For the text-containing cell, return its midpoint in (X, Y) coordinate format. 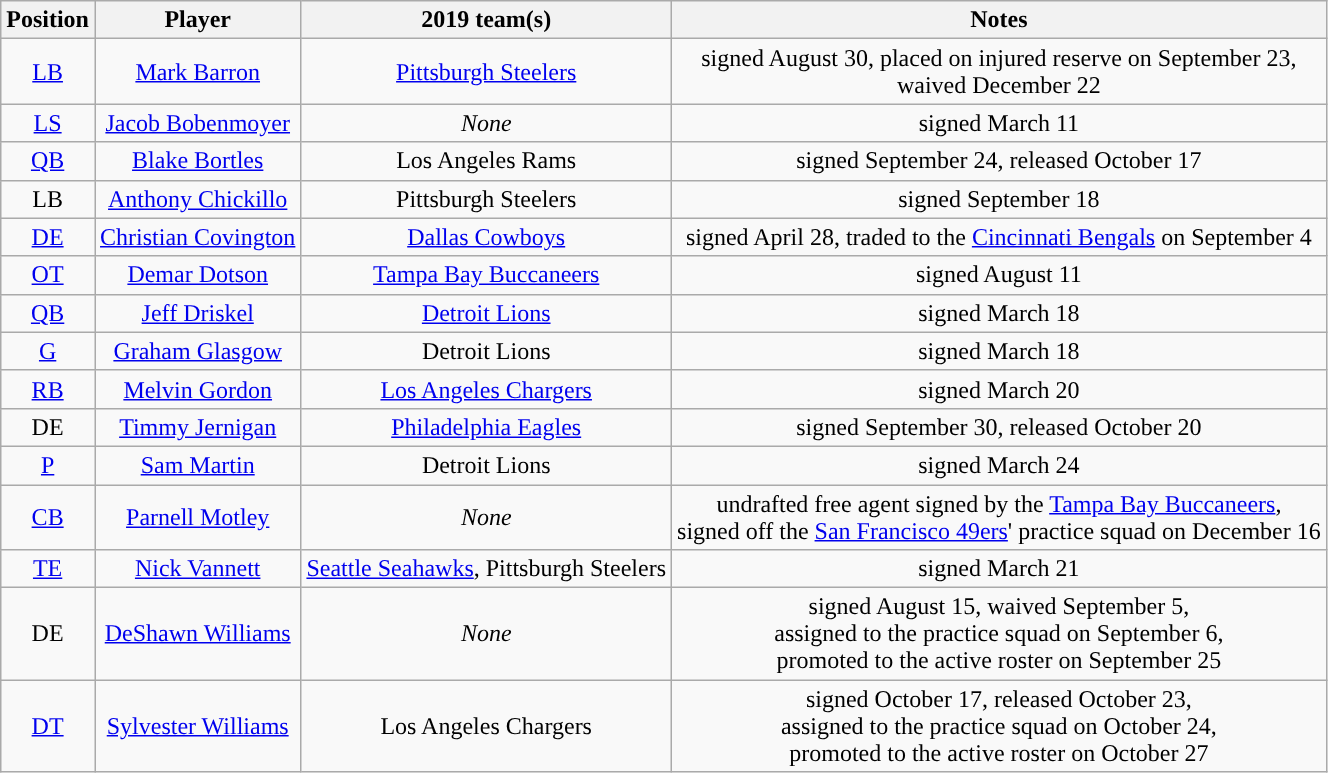
signed September 24, released October 17 (1000, 161)
Graham Glasgow (197, 351)
Anthony Chickillo (197, 199)
Seattle Seahawks, Pittsburgh Steelers (486, 569)
P (48, 465)
signed October 17, released October 23,assigned to the practice squad on October 24,promoted to the active roster on October 27 (1000, 726)
Tampa Bay Buccaneers (486, 275)
Melvin Gordon (197, 389)
OT (48, 275)
Philadelphia Eagles (486, 427)
Dallas Cowboys (486, 237)
TE (48, 569)
signed September 30, released October 20 (1000, 427)
LS (48, 123)
Christian Covington (197, 237)
Sam Martin (197, 465)
Parnell Motley (197, 516)
RB (48, 389)
Jacob Bobenmoyer (197, 123)
Sylvester Williams (197, 726)
DT (48, 726)
Demar Dotson (197, 275)
2019 team(s) (486, 20)
Notes (1000, 20)
DeShawn Williams (197, 634)
signed March 21 (1000, 569)
Timmy Jernigan (197, 427)
signed September 18 (1000, 199)
Nick Vannett (197, 569)
Position (48, 20)
signed March 24 (1000, 465)
undrafted free agent signed by the Tampa Bay Buccaneers,signed off the San Francisco 49ers' practice squad on December 16 (1000, 516)
Mark Barron (197, 72)
G (48, 351)
Los Angeles Rams (486, 161)
Jeff Driskel (197, 313)
signed August 11 (1000, 275)
Blake Bortles (197, 161)
signed August 30, placed on injured reserve on September 23,waived December 22 (1000, 72)
CB (48, 516)
Player (197, 20)
signed March 11 (1000, 123)
signed April 28, traded to the Cincinnati Bengals on September 4 (1000, 237)
signed August 15, waived September 5,assigned to the practice squad on September 6,promoted to the active roster on September 25 (1000, 634)
signed March 20 (1000, 389)
